Extract the [X, Y] coordinate from the center of the cell holding the provided text.  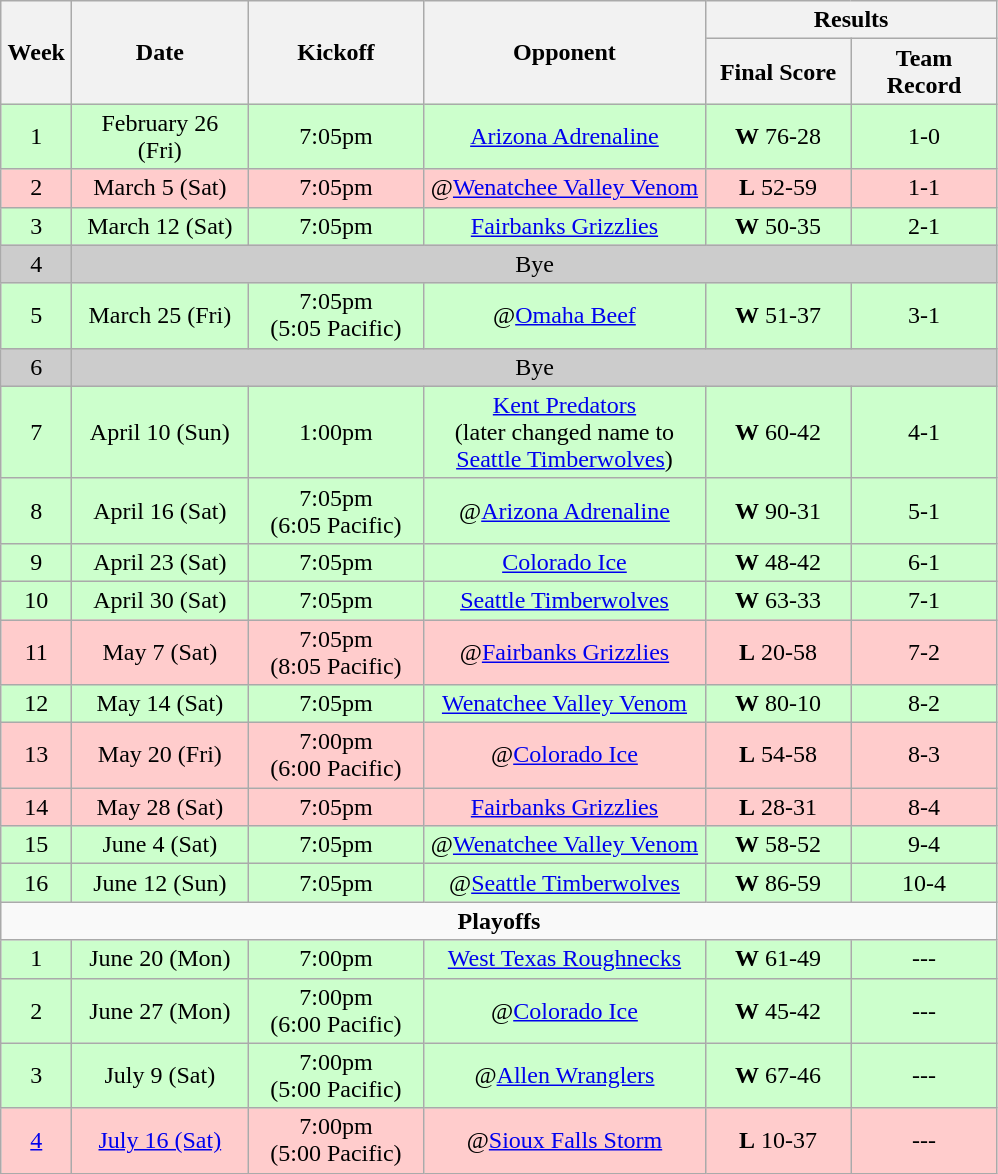
1:00pm [336, 432]
L 20-58 [778, 652]
March 25 (Fri) [160, 316]
Kent Predators(later changed name to Seattle Timberwolves) [564, 432]
June 12 (Sun) [160, 883]
10-4 [924, 883]
W 61-49 [778, 959]
July 9 (Sat) [160, 1076]
Results [851, 20]
@Allen Wranglers [564, 1076]
W 51-37 [778, 316]
Final Score [778, 72]
April 10 (Sun) [160, 432]
W 80-10 [778, 704]
L 54-58 [778, 756]
4-1 [924, 432]
May 14 (Sat) [160, 704]
9 [36, 562]
Date [160, 52]
Playoffs [499, 921]
June 4 (Sat) [160, 845]
7:05pm(8:05 Pacific) [336, 652]
7:00pm [336, 959]
3-1 [924, 316]
11 [36, 652]
April 16 (Sat) [160, 510]
May 20 (Fri) [160, 756]
10 [36, 600]
July 16 (Sat) [160, 1140]
L 52-59 [778, 188]
Wenatchee Valley Venom [564, 704]
February 26 (Fri) [160, 136]
16 [36, 883]
West Texas Roughnecks [564, 959]
7:05pm(6:05 Pacific) [336, 510]
6-1 [924, 562]
W 86-59 [778, 883]
May 28 (Sat) [160, 807]
12 [36, 704]
W 60-42 [778, 432]
2-1 [924, 226]
June 20 (Mon) [160, 959]
April 30 (Sat) [160, 600]
W 58-52 [778, 845]
Seattle Timberwolves [564, 600]
W 90-31 [778, 510]
1-0 [924, 136]
March 12 (Sat) [160, 226]
@Fairbanks Grizzlies [564, 652]
Week [36, 52]
Arizona Adrenaline [564, 136]
6 [36, 367]
5 [36, 316]
@Sioux Falls Storm [564, 1140]
W 67-46 [778, 1076]
@Arizona Adrenaline [564, 510]
W 76-28 [778, 136]
Colorado Ice [564, 562]
7:05pm(5:05 Pacific) [336, 316]
1-1 [924, 188]
Opponent [564, 52]
7 [36, 432]
W 50-35 [778, 226]
March 5 (Sat) [160, 188]
April 23 (Sat) [160, 562]
8-3 [924, 756]
7-2 [924, 652]
Kickoff [336, 52]
9-4 [924, 845]
14 [36, 807]
L 28-31 [778, 807]
7-1 [924, 600]
W 48-42 [778, 562]
May 7 (Sat) [160, 652]
W 63-33 [778, 600]
@Omaha Beef [564, 316]
June 27 (Mon) [160, 1010]
5-1 [924, 510]
Team Record [924, 72]
L 10-37 [778, 1140]
@Seattle Timberwolves [564, 883]
8 [36, 510]
8-4 [924, 807]
15 [36, 845]
8-2 [924, 704]
W 45-42 [778, 1010]
13 [36, 756]
